Provide the (x, y) coordinate of the cell's center where the given text is located.  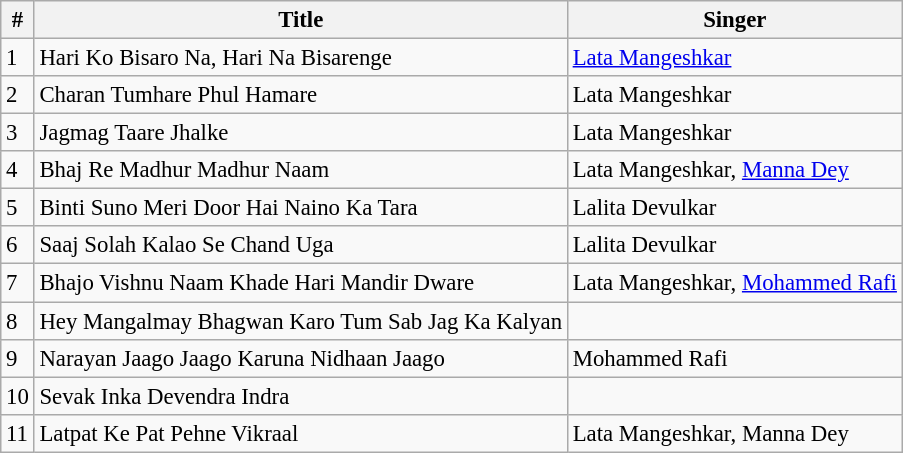
Hey Mangalmay Bhagwan Karo Tum Sab Jag Ka Kalyan (300, 321)
Charan Tumhare Phul Hamare (300, 95)
Narayan Jaago Jaago Karuna Nidhaan Jaago (300, 358)
1 (18, 58)
10 (18, 396)
7 (18, 283)
Binti Suno Meri Door Hai Naino Ka Tara (300, 208)
4 (18, 170)
Latpat Ke Pat Pehne Vikraal (300, 433)
Bhaj Re Madhur Madhur Naam (300, 170)
Hari Ko Bisaro Na, Hari Na Bisarenge (300, 58)
6 (18, 245)
3 (18, 133)
Bhajo Vishnu Naam Khade Hari Mandir Dware (300, 283)
Sevak Inka Devendra Indra (300, 396)
9 (18, 358)
Lata Mangeshkar, Mohammed Rafi (734, 283)
Mohammed Rafi (734, 358)
Singer (734, 20)
Saaj Solah Kalao Se Chand Uga (300, 245)
5 (18, 208)
Jagmag Taare Jhalke (300, 133)
11 (18, 433)
Title (300, 20)
# (18, 20)
8 (18, 321)
2 (18, 95)
